Detect which cell encompasses the target text, then output its (X, Y) center coordinate. 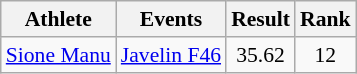
35.62 (260, 55)
Javelin F46 (171, 55)
12 (326, 55)
Events (171, 19)
Athlete (58, 19)
Sione Manu (58, 55)
Result (260, 19)
Rank (326, 19)
